Extract the (X, Y) coordinate from the center of the cell holding the provided text.  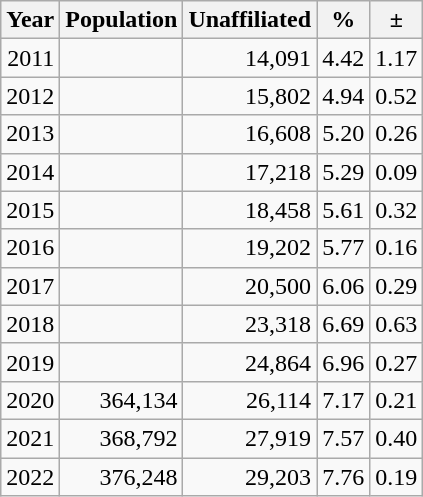
6.06 (344, 286)
23,318 (250, 324)
26,114 (250, 400)
2020 (30, 400)
5.29 (344, 172)
14,091 (250, 58)
4.42 (344, 58)
0.21 (396, 400)
0.26 (396, 134)
27,919 (250, 438)
0.40 (396, 438)
15,802 (250, 96)
0.52 (396, 96)
2013 (30, 134)
2019 (30, 362)
5.77 (344, 248)
2016 (30, 248)
18,458 (250, 210)
2021 (30, 438)
% (344, 20)
4.94 (344, 96)
0.29 (396, 286)
7.76 (344, 477)
24,864 (250, 362)
17,218 (250, 172)
Year (30, 20)
376,248 (122, 477)
6.69 (344, 324)
0.27 (396, 362)
16,608 (250, 134)
1.17 (396, 58)
0.19 (396, 477)
364,134 (122, 400)
368,792 (122, 438)
2014 (30, 172)
2022 (30, 477)
7.57 (344, 438)
Unaffiliated (250, 20)
0.63 (396, 324)
29,203 (250, 477)
2012 (30, 96)
20,500 (250, 286)
2011 (30, 58)
± (396, 20)
19,202 (250, 248)
Population (122, 20)
2015 (30, 210)
2018 (30, 324)
0.32 (396, 210)
5.20 (344, 134)
7.17 (344, 400)
5.61 (344, 210)
6.96 (344, 362)
0.09 (396, 172)
2017 (30, 286)
0.16 (396, 248)
